From the cell containing the given text, extract its center point as (X, Y) coordinate. 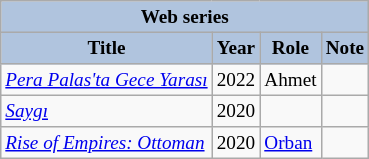
Orban (290, 143)
Ahmet (290, 80)
Note (345, 48)
Role (290, 48)
Saygı (106, 111)
2022 (236, 80)
Year (236, 48)
Web series (185, 17)
Pera Palas'ta Gece Yarası (106, 80)
Rise of Empires: Ottoman (106, 143)
Title (106, 48)
